From the cell containing the given text, extract its center point as (x, y) coordinate. 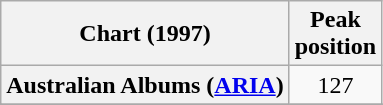
Peakposition (335, 34)
127 (335, 85)
Chart (1997) (145, 34)
Australian Albums (ARIA) (145, 85)
